Scan for the cell matching the given text and deliver its (x, y) coordinate at center. 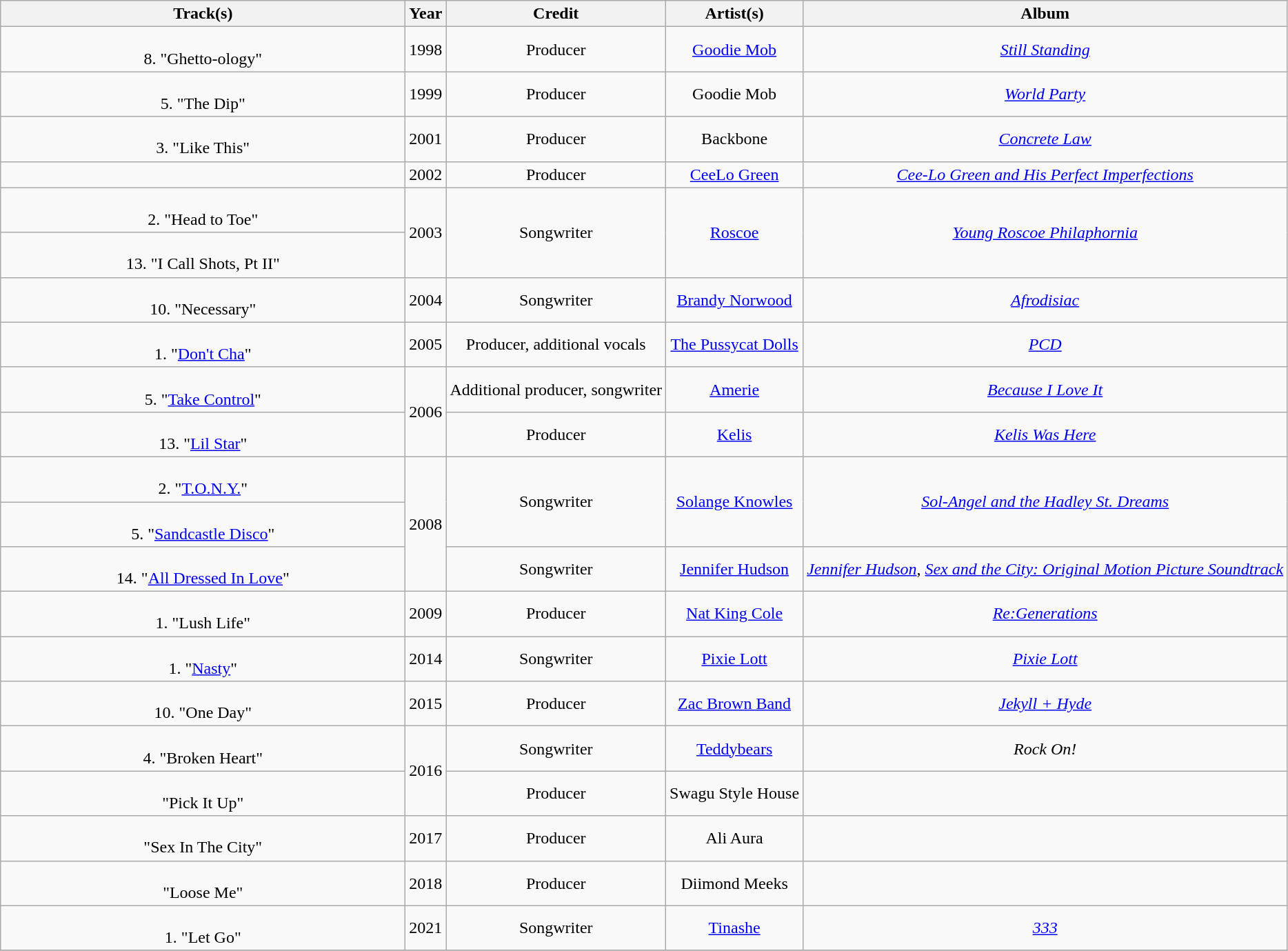
Zac Brown Band (735, 703)
Year (426, 14)
Solange Knowles (735, 501)
2001 (426, 139)
Swagu Style House (735, 793)
2009 (426, 614)
Diimond Meeks (735, 883)
Track(s) (203, 14)
Teddybears (735, 749)
2005 (426, 345)
Nat King Cole (735, 614)
"Sex In The City" (203, 839)
333 (1045, 928)
2006 (426, 412)
CeeLo Green (735, 174)
2016 (426, 771)
4. "Broken Heart" (203, 749)
Kelis (735, 434)
2014 (426, 659)
13. "I Call Shots, Pt II" (203, 255)
2004 (426, 299)
8. "Ghetto-ology" (203, 50)
The Pussycat Dolls (735, 345)
3. "Like This" (203, 139)
13. "Lil Star" (203, 434)
Kelis Was Here (1045, 434)
"Pick It Up" (203, 793)
Cee-Lo Green and His Perfect Imperfections (1045, 174)
1998 (426, 50)
Because I Love It (1045, 389)
1. "Nasty" (203, 659)
2017 (426, 839)
Brandy Norwood (735, 299)
2. "Head to Toe" (203, 210)
Afrodisiac (1045, 299)
2021 (426, 928)
10. "Necessary" (203, 299)
Rock On! (1045, 749)
Concrete Law (1045, 139)
5. "Take Control" (203, 389)
Still Standing (1045, 50)
Jennifer Hudson, Sex and the City: Original Motion Picture Soundtrack (1045, 570)
14. "All Dressed In Love" (203, 570)
2018 (426, 883)
Young Roscoe Philaphornia (1045, 232)
1. "Don't Cha" (203, 345)
Artist(s) (735, 14)
World Party (1045, 94)
Amerie (735, 389)
Roscoe (735, 232)
"Loose Me" (203, 883)
Producer, additional vocals (556, 345)
2002 (426, 174)
PCD (1045, 345)
Album (1045, 14)
Credit (556, 14)
1. "Lush Life" (203, 614)
10. "One Day" (203, 703)
Backbone (735, 139)
2. "T.O.N.Y." (203, 479)
5. "Sandcastle Disco" (203, 524)
2015 (426, 703)
Additional producer, songwriter (556, 389)
Jennifer Hudson (735, 570)
2008 (426, 524)
Tinashe (735, 928)
Ali Aura (735, 839)
Re:Generations (1045, 614)
Jekyll + Hyde (1045, 703)
5. "The Dip" (203, 94)
Sol-Angel and the Hadley St. Dreams (1045, 501)
1. "Let Go" (203, 928)
2003 (426, 232)
1999 (426, 94)
